Pinpoint the cell where the given text exists, returning its [x, y] midpoint coordinate. 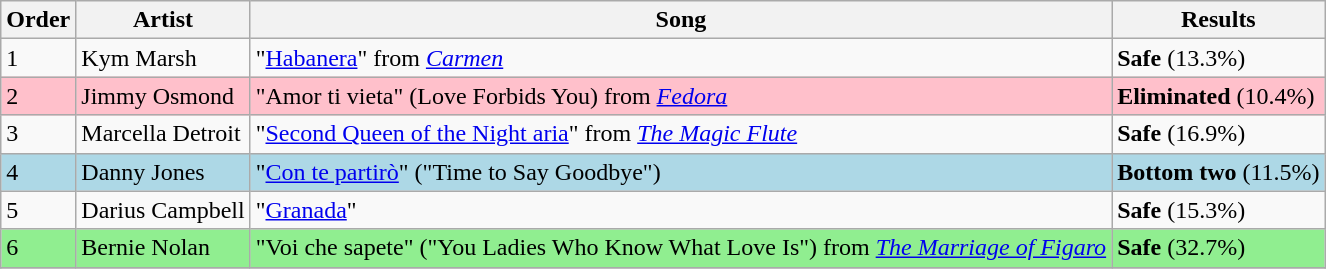
Marcella Detroit [163, 134]
Jimmy Osmond [163, 96]
"Voi che sapete" ("You Ladies Who Know What Love Is") from The Marriage of Figaro [680, 248]
Darius Campbell [163, 210]
Results [1218, 20]
Eliminated (10.4%) [1218, 96]
Order [38, 20]
Safe (32.7%) [1218, 248]
"Second Queen of the Night aria" from The Magic Flute [680, 134]
Bernie Nolan [163, 248]
Safe (15.3%) [1218, 210]
3 [38, 134]
"Amor ti vieta" (Love Forbids You) from Fedora [680, 96]
Song [680, 20]
2 [38, 96]
Danny Jones [163, 172]
6 [38, 248]
Safe (13.3%) [1218, 58]
1 [38, 58]
Safe (16.9%) [1218, 134]
4 [38, 172]
Bottom two (11.5%) [1218, 172]
"Granada" [680, 210]
Artist [163, 20]
Kym Marsh [163, 58]
"Con te partirò" ("Time to Say Goodbye") [680, 172]
"Habanera" from Carmen [680, 58]
5 [38, 210]
